From the cell containing the given text, extract its center point as (x, y) coordinate. 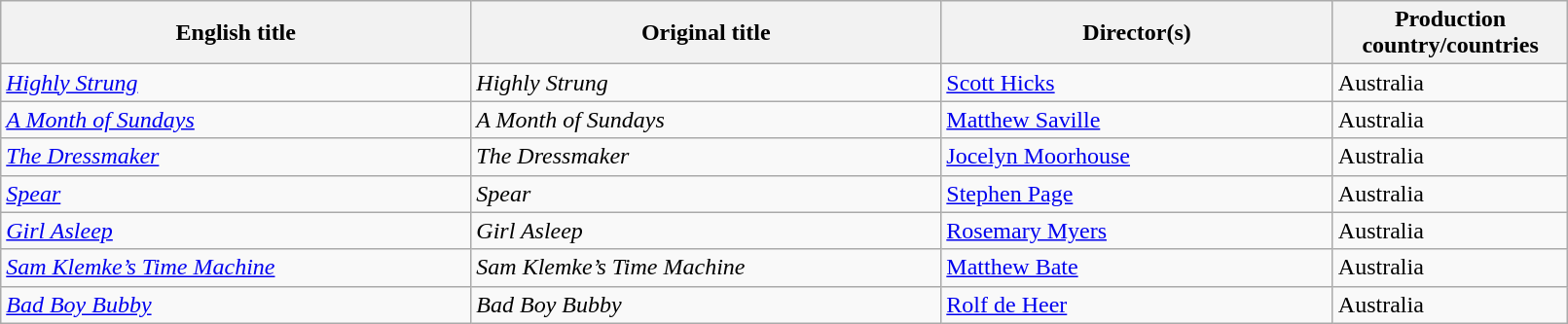
Rolf de Heer (1137, 305)
Production country/countries (1450, 33)
Matthew Bate (1137, 268)
Matthew Saville (1137, 120)
Director(s) (1137, 33)
Original title (707, 33)
Rosemary Myers (1137, 231)
Scott Hicks (1137, 83)
English title (236, 33)
Jocelyn Moorhouse (1137, 157)
Stephen Page (1137, 194)
